Locate the cell with the specified text and output its [X, Y] center coordinate. 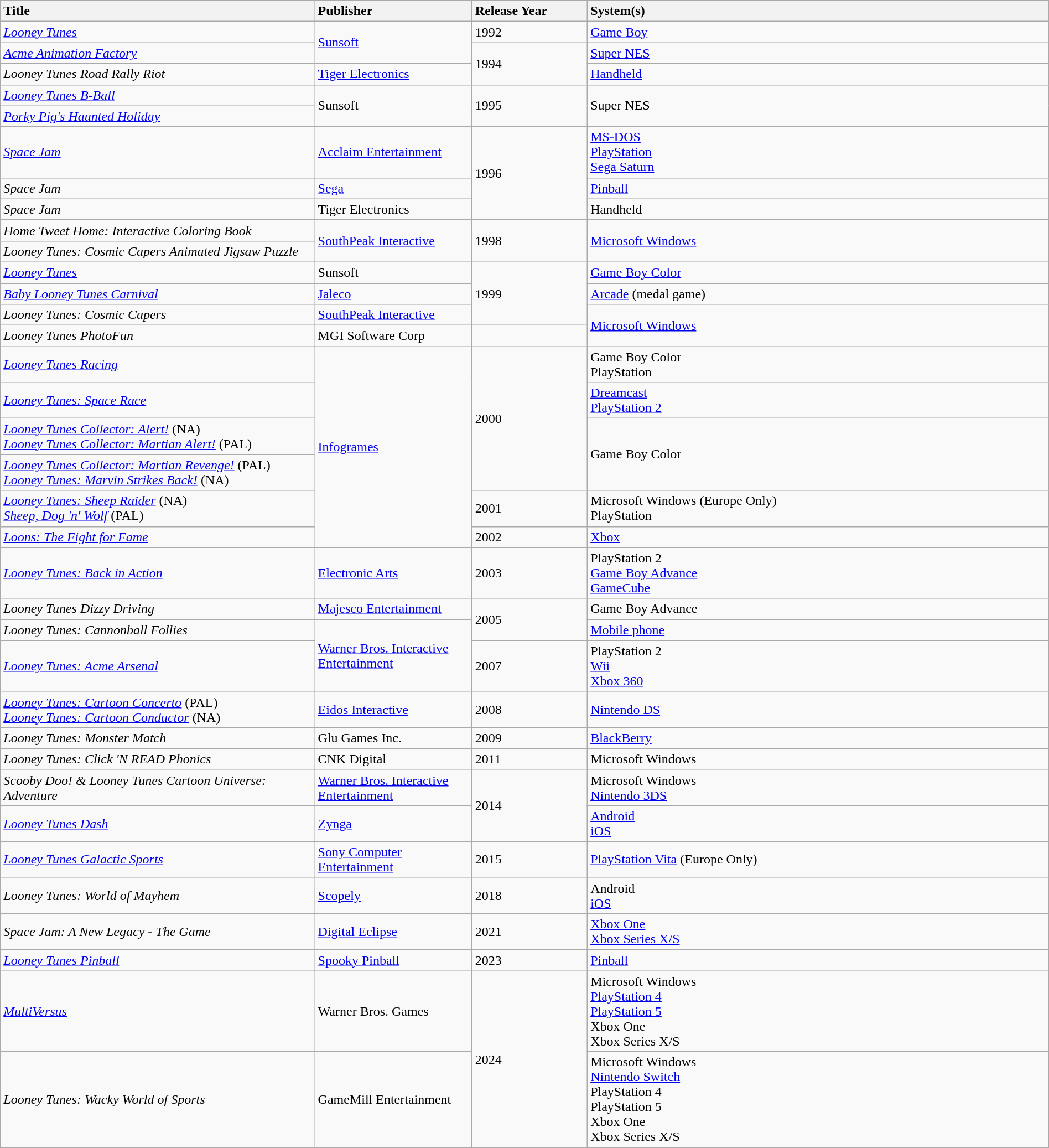
Infogrames [393, 447]
Microsoft WindowsNintendo SwitchPlayStation 4PlayStation 5Xbox OneXbox Series X/S [818, 1099]
Space Jam: A New Legacy - The Game [158, 932]
1994 [529, 64]
Mobile phone [818, 630]
1999 [529, 293]
Digital Eclipse [393, 932]
System(s) [818, 11]
Microsoft Windows (Europe Only)PlayStation [818, 508]
2009 [529, 738]
Looney Tunes Collector: Alert! (NA)Looney Tunes Collector: Martian Alert! (PAL) [158, 436]
Publisher [393, 11]
Arcade (medal game) [818, 294]
Porky Pig's Haunted Holiday [158, 116]
Scopely [393, 896]
Warner Bros. Games [393, 1011]
Xbox [818, 537]
2003 [529, 573]
Looney Tunes Dizzy Driving [158, 609]
BlackBerry [818, 738]
Game Boy [818, 32]
CNK Digital [393, 759]
2023 [529, 960]
Looney Tunes: Monster Match [158, 738]
Spooky Pinball [393, 960]
Looney Tunes: Cosmic Capers Animated Jigsaw Puzzle [158, 251]
Release Year [529, 11]
Looney Tunes Pinball [158, 960]
Scooby Doo! & Looney Tunes Cartoon Universe: Adventure [158, 787]
Microsoft WindowsPlayStation 4PlayStation 5Xbox OneXbox Series X/S [818, 1011]
Looney Tunes: Wacky World of Sports [158, 1099]
Home Tweet Home: Interactive Coloring Book [158, 230]
Looney Tunes: Space Race [158, 401]
Zynga [393, 824]
Sony Computer Entertainment [393, 860]
Looney Tunes Galactic Sports [158, 860]
Looney Tunes: Click 'N READ Phonics [158, 759]
2008 [529, 710]
2002 [529, 537]
Acclaim Entertainment [393, 152]
Nintendo DS [818, 710]
Looney Tunes: Sheep Raider (NA)Sheep, Dog 'n' Wolf (PAL) [158, 508]
2011 [529, 759]
Jaleco [393, 294]
PlayStation 2WiiXbox 360 [818, 666]
Loons: The Fight for Fame [158, 537]
Looney Tunes: Cannonball Follies [158, 630]
MultiVersus [158, 1011]
Looney Tunes: Acme Arsenal [158, 666]
2024 [529, 1059]
2014 [529, 805]
MGI Software Corp [393, 336]
2015 [529, 860]
Game Boy Advance [818, 609]
Looney Tunes PhotoFun [158, 336]
2007 [529, 666]
Looney Tunes Collector: Martian Revenge! (PAL)Looney Tunes: Marvin Strikes Back! (NA) [158, 473]
1995 [529, 106]
Looney Tunes Dash [158, 824]
Baby Looney Tunes Carnival [158, 294]
2018 [529, 896]
Majesco Entertainment [393, 609]
Game Boy ColorPlayStation [818, 364]
1998 [529, 241]
Electronic Arts [393, 573]
Looney Tunes B-Ball [158, 95]
Looney Tunes Racing [158, 364]
Title [158, 11]
Eidos Interactive [393, 710]
Looney Tunes: Cosmic Capers [158, 315]
Looney Tunes: World of Mayhem [158, 896]
Sega [393, 188]
MS-DOSPlayStationSega Saturn [818, 152]
2001 [529, 508]
DreamcastPlayStation 2 [818, 401]
2021 [529, 932]
Looney Tunes: Back in Action [158, 573]
1992 [529, 32]
Looney Tunes Road Rally Riot [158, 74]
2000 [529, 418]
PlayStation Vita (Europe Only) [818, 860]
Xbox OneXbox Series X/S [818, 932]
PlayStation 2Game Boy AdvanceGameCube [818, 573]
GameMill Entertainment [393, 1099]
Microsoft WindowsNintendo 3DS [818, 787]
Looney Tunes: Cartoon Concerto (PAL)Looney Tunes: Cartoon Conductor (NA) [158, 710]
2005 [529, 619]
1996 [529, 173]
Acme Animation Factory [158, 53]
Glu Games Inc. [393, 738]
